Detect which cell encompasses the target text, then output its (X, Y) center coordinate. 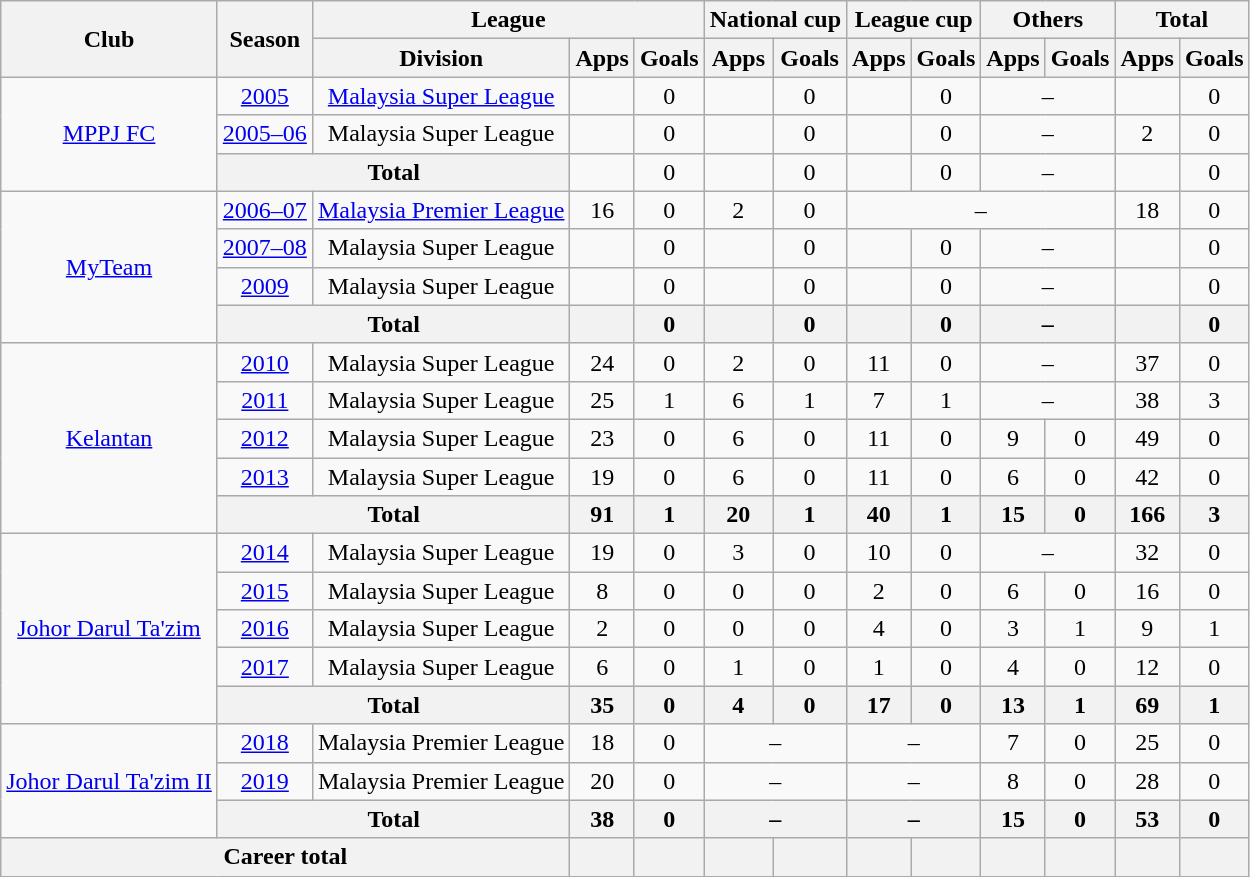
2013 (264, 477)
2005–06 (264, 134)
2019 (264, 781)
35 (602, 705)
Kelantan (110, 438)
2012 (264, 438)
Johor Darul Ta'zim (110, 629)
23 (602, 438)
2005 (264, 96)
2014 (264, 553)
2009 (264, 286)
2006–07 (264, 210)
40 (879, 515)
2011 (264, 400)
2017 (264, 667)
91 (602, 515)
Division (441, 58)
69 (1147, 705)
53 (1147, 819)
League cup (914, 20)
2016 (264, 629)
MyTeam (110, 267)
37 (1147, 362)
12 (1147, 667)
28 (1147, 781)
32 (1147, 553)
Others (1048, 20)
2010 (264, 362)
49 (1147, 438)
Season (264, 39)
2007–08 (264, 248)
10 (879, 553)
League (508, 20)
National cup (775, 20)
24 (602, 362)
42 (1147, 477)
Johor Darul Ta'zim II (110, 781)
166 (1147, 515)
13 (1013, 705)
2018 (264, 743)
Career total (286, 857)
MPPJ FC (110, 134)
2015 (264, 591)
17 (879, 705)
Club (110, 39)
